Find where the given text appears and provide that cell's center as (X, Y) coordinate. 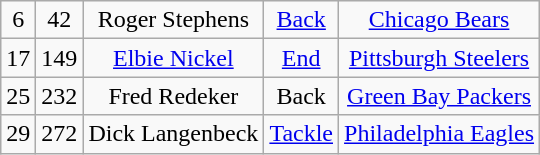
Tackle (302, 134)
42 (60, 20)
Fred Redeker (174, 96)
25 (18, 96)
Roger Stephens (174, 20)
272 (60, 134)
17 (18, 58)
End (302, 58)
149 (60, 58)
Green Bay Packers (440, 96)
Chicago Bears (440, 20)
Pittsburgh Steelers (440, 58)
Philadelphia Eagles (440, 134)
Elbie Nickel (174, 58)
232 (60, 96)
6 (18, 20)
Dick Langenbeck (174, 134)
29 (18, 134)
